Find where the given text appears and provide that cell's center as (X, Y) coordinate. 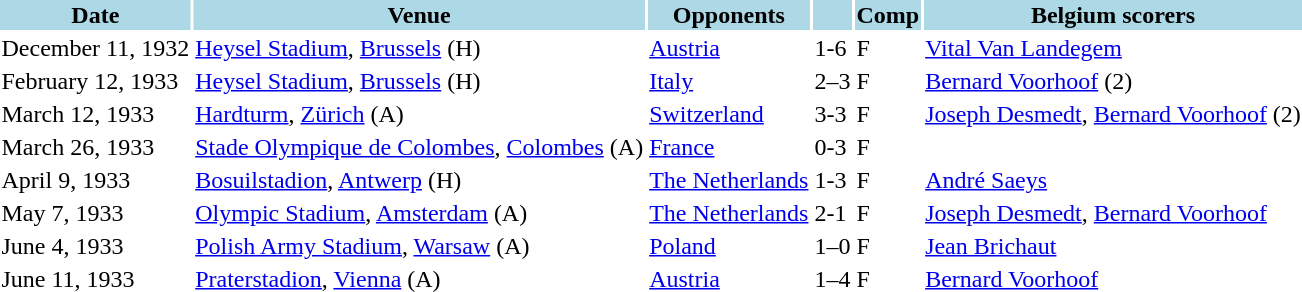
0-3 (832, 147)
April 9, 1933 (96, 180)
Hardturm, Zürich (A) (420, 114)
February 12, 1933 (96, 81)
Date (96, 15)
2-1 (832, 213)
May 7, 1933 (96, 213)
Poland (729, 246)
Bosuilstadion, Antwerp (H) (420, 180)
June 4, 1933 (96, 246)
Stade Olympique de Colombes, Colombes (A) (420, 147)
1–0 (832, 246)
Switzerland (729, 114)
1-3 (832, 180)
Venue (420, 15)
France (729, 147)
3-3 (832, 114)
1-6 (832, 48)
Italy (729, 81)
Opponents (729, 15)
March 12, 1933 (96, 114)
Austria (729, 48)
Polish Army Stadium, Warsaw (A) (420, 246)
Olympic Stadium, Amsterdam (A) (420, 213)
March 26, 1933 (96, 147)
December 11, 1932 (96, 48)
2–3 (832, 81)
Comp (888, 15)
